Detect which cell encompasses the target text, then output its [X, Y] center coordinate. 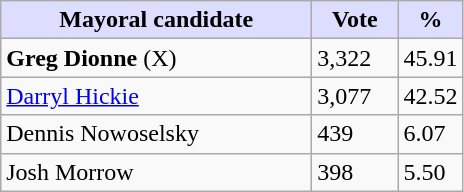
3,322 [355, 58]
Greg Dionne (X) [156, 58]
5.50 [430, 172]
% [430, 20]
Vote [355, 20]
Josh Morrow [156, 172]
Darryl Hickie [156, 96]
6.07 [430, 134]
398 [355, 172]
3,077 [355, 96]
Dennis Nowoselsky [156, 134]
439 [355, 134]
Mayoral candidate [156, 20]
42.52 [430, 96]
45.91 [430, 58]
